Provide the (x, y) coordinate of the cell's center where the given text is located.  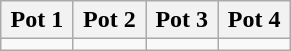
Pot 3 (182, 20)
Pot 2 (109, 20)
Pot 4 (254, 20)
Pot 1 (37, 20)
